Pinpoint the cell where the given text exists, returning its [X, Y] midpoint coordinate. 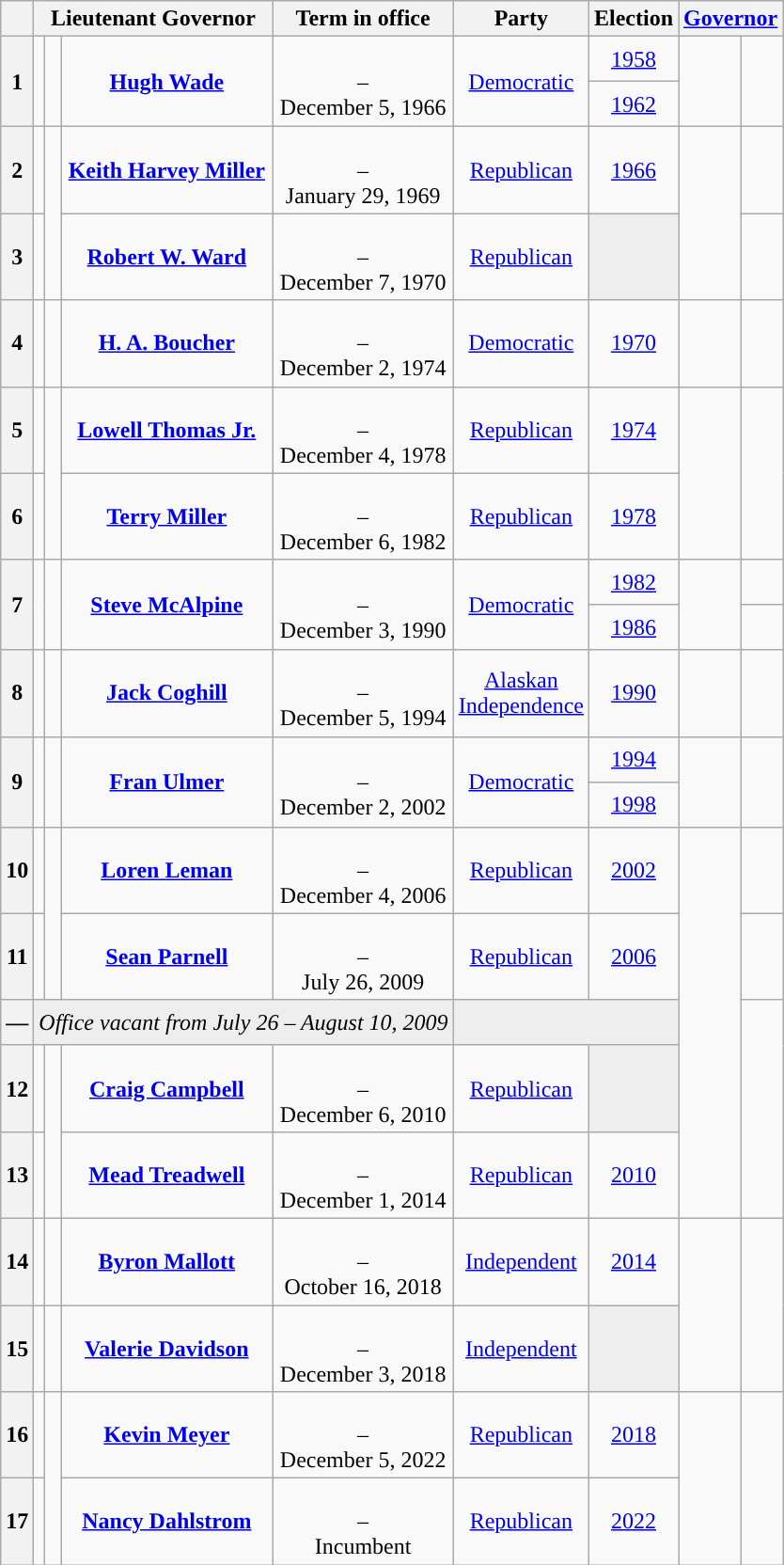
2006 [634, 956]
Byron Mallott [167, 1261]
8 [17, 693]
–December 5, 1966 [363, 82]
2002 [634, 870]
–December 4, 1978 [363, 430]
–December 7, 1970 [363, 257]
9 [17, 782]
Lowell Thomas Jr. [167, 430]
2018 [634, 1435]
–December 1, 2014 [363, 1175]
–December 3, 1990 [363, 605]
17 [17, 1522]
Governor [731, 19]
Mead Treadwell [167, 1175]
1966 [634, 170]
1962 [634, 104]
1982 [634, 582]
Sean Parnell [167, 956]
4 [17, 343]
1 [17, 82]
1958 [634, 59]
–December 6, 2010 [363, 1088]
16 [17, 1435]
14 [17, 1261]
1978 [634, 516]
Lieutenant Governor [153, 19]
1998 [634, 804]
2014 [634, 1261]
15 [17, 1349]
Party [521, 19]
Valerie Davidson [167, 1349]
Robert W. Ward [167, 257]
Hugh Wade [167, 82]
–July 26, 2009 [363, 956]
7 [17, 605]
Kevin Meyer [167, 1435]
1990 [634, 693]
13 [17, 1175]
12 [17, 1088]
3 [17, 257]
Fran Ulmer [167, 782]
1994 [634, 759]
Office vacant from July 26 – August 10, 2009 [243, 1022]
1986 [634, 627]
6 [17, 516]
Steve McAlpine [167, 605]
–December 6, 1982 [363, 516]
Election [634, 19]
2 [17, 170]
–October 16, 2018 [363, 1261]
Term in office [363, 19]
–December 5, 2022 [363, 1435]
Terry Miller [167, 516]
1974 [634, 430]
1970 [634, 343]
–January 29, 1969 [363, 170]
10 [17, 870]
2010 [634, 1175]
— [17, 1022]
5 [17, 430]
–December 2, 2002 [363, 782]
Jack Coghill [167, 693]
Loren Leman [167, 870]
Keith Harvey Miller [167, 170]
AlaskanIndependence [521, 693]
–December 4, 2006 [363, 870]
–Incumbent [363, 1522]
–December 3, 2018 [363, 1349]
H. A. Boucher [167, 343]
Craig Campbell [167, 1088]
–December 5, 1994 [363, 693]
Nancy Dahlstrom [167, 1522]
–December 2, 1974 [363, 343]
11 [17, 956]
2022 [634, 1522]
